Pinpoint the cell where the given text exists, returning its [x, y] midpoint coordinate. 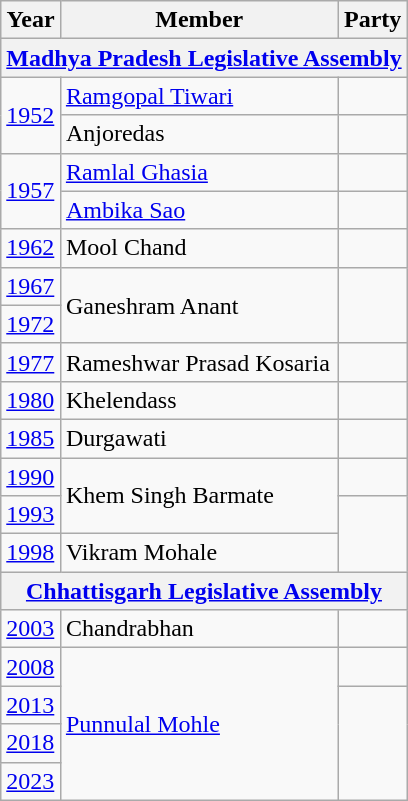
Ambika Sao [199, 210]
1985 [31, 438]
2003 [31, 629]
Punnulal Mohle [199, 724]
Durgawati [199, 438]
Madhya Pradesh Legislative Assembly [204, 58]
Member [199, 20]
1998 [31, 553]
1993 [31, 515]
Mool Chand [199, 248]
Anjoredas [199, 134]
1977 [31, 362]
2018 [31, 743]
1957 [31, 191]
Khelendass [199, 400]
Chhattisgarh Legislative Assembly [204, 591]
2023 [31, 781]
Khem Singh Barmate [199, 496]
1980 [31, 400]
1990 [31, 477]
1952 [31, 115]
Party [372, 20]
Chandrabhan [199, 629]
Vikram Mohale [199, 553]
Ramlal Ghasia [199, 172]
Ganeshram Anant [199, 305]
2013 [31, 705]
1967 [31, 286]
2008 [31, 667]
1962 [31, 248]
Ramgopal Tiwari [199, 96]
1972 [31, 324]
Rameshwar Prasad Kosaria [199, 362]
Year [31, 20]
